Output the (x, y) coordinate of the center of the cell containing the given text.  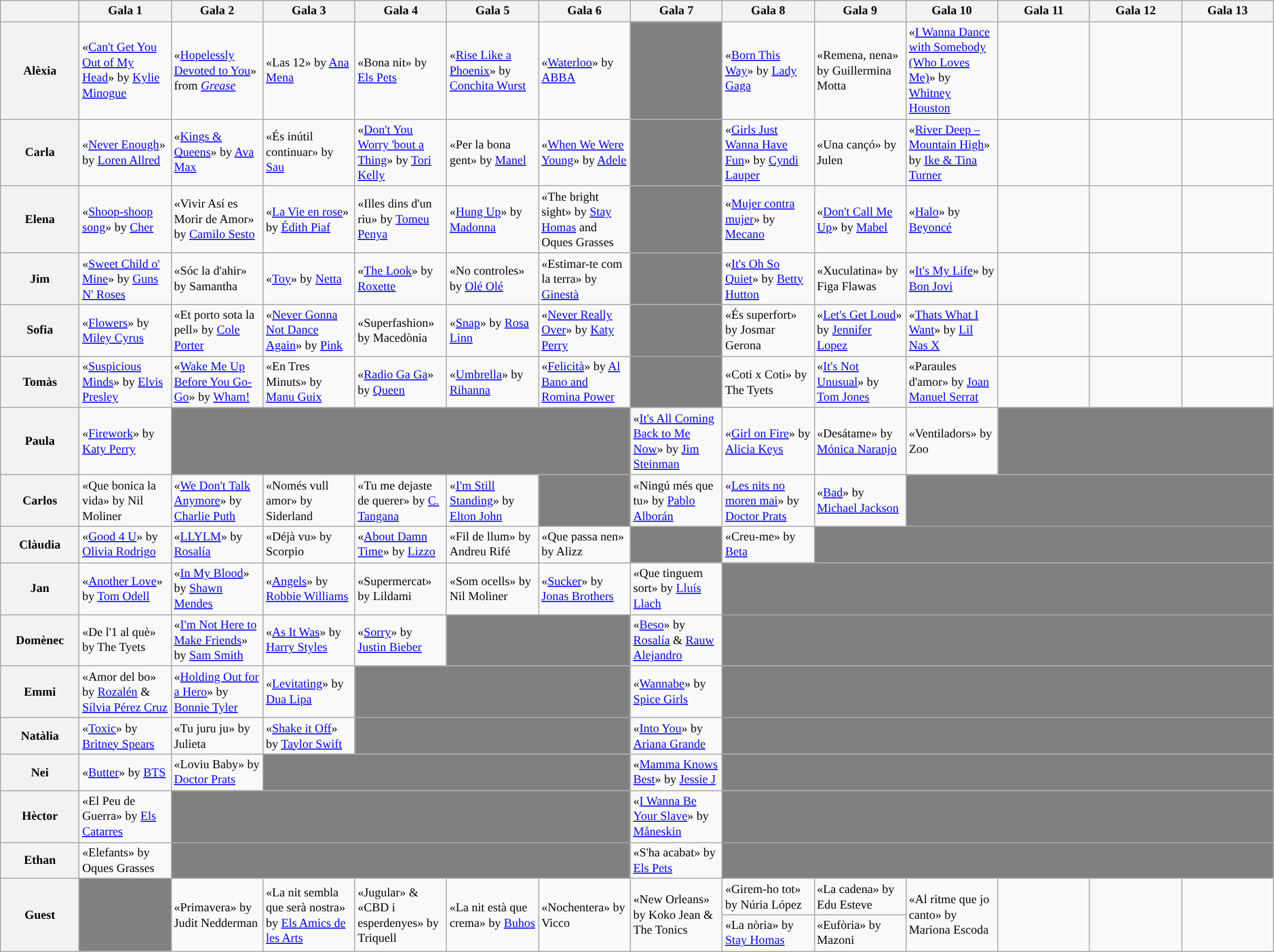
«It's Oh So Quiet» by Betty Hutton (768, 279)
Gala 13 (1228, 11)
Tomàs (40, 382)
«Tu me dejaste de querer» by C. Tangana (400, 500)
«Butter» by BTS (125, 772)
Carlos (40, 500)
«Nochentera» by Vicco (585, 915)
«La cadena» by Edu Esteve (860, 897)
«LLYLM» by Rosalía (217, 544)
«Toy» by Netta (309, 279)
«Ventiladors» by Zoo (951, 441)
«In My Blood» by Shawn Mendes (217, 589)
«Wake Me Up Before You Go-Go» by Wham! (217, 382)
«Mujer contra mujer» by Mecano (768, 220)
«Et porto sota la pell» by Cole Porter (217, 330)
«Snap» by Rosa Linn (493, 330)
«Xuculatina» by Figa Flawas (860, 279)
«Rise Like a Phoenix» by Conchita Wurst (493, 71)
«Umbrella» by Rihanna (493, 382)
Gala 4 (400, 11)
«El Peu de Guerra» by Els Catarres (125, 816)
«About Damn Time» by Lizzo (400, 544)
«Thats What I Want» by Lil Nas X (951, 330)
«Bona nit» by Els Pets (400, 71)
«Sweet Child o' Mine» by Guns N' Roses (125, 279)
Natàlia (40, 736)
«La nit sembla que serà nostra» by Els Amics de les Arts (309, 915)
«The Look» by Roxette (400, 279)
«Fil de llum» by Andreu Rifé (493, 544)
«Mamma Knows Best» by Jessie J (676, 772)
«Don't You Worry 'bout a Thing» by Tori Kelly (400, 153)
«Que bonica la vida» by Nil Moliner (125, 500)
«Supermercat» by Lildami (400, 589)
Gala 3 (309, 11)
«Desátame» by Mónica Naranjo (860, 441)
«Halo» by Beyoncé (951, 220)
«I Wanna Be Your Slave» by Måneskin (676, 816)
«Can't Get You Out of My Head» by Kylie Minogue (125, 71)
Sofia (40, 330)
«Eufòria» by Mazoni (860, 933)
«Las 12» by Ana Mena (309, 71)
Gala 12 (1136, 11)
Elena (40, 220)
«Hopelessly Devoted to You» from Grease (217, 71)
«Never Enough» by Loren Allred (125, 153)
«Angels» by Robbie Williams (309, 589)
Gala 2 (217, 11)
«Let's Get Loud» by Jennifer Lopez (860, 330)
«As It Was» by Harry Styles (309, 640)
«Hung Up» by Madonna (493, 220)
Alèxia (40, 71)
«Sucker» by Jonas Brothers (585, 589)
«Creu-me» by Beta (768, 544)
«Shoop-shoop song» by Cher (125, 220)
«It's All Coming Back to Me Now» by Jim Steinman (676, 441)
Paula (40, 441)
«Firework» by Katy Perry (125, 441)
«Que tinguem sort» by Lluís Llach (676, 589)
«Superfashion» by Macedònia (400, 330)
«Into You» by Ariana Grande (676, 736)
«Never Really Over» by Katy Perry (585, 330)
«No controles» by Olé Olé (493, 279)
«De l'1 al què» by The Tyets (125, 640)
«Shake it Off» by Taylor Swift (309, 736)
«It's Not Unusual» by Tom Jones (860, 382)
«Girem-ho tot» by Núria López (768, 897)
«Paraules d'amor» by Joan Manuel Serrat (951, 382)
«Jugular» & «CBD i esperdenyes» by Triquell (400, 915)
«La Vie en rose» by Édith Piaf (309, 220)
«We Don't Talk Anymore» by Charlie Puth (217, 500)
«Estimar-te com la terra» by Ginestà (585, 279)
«I'm Still Standing» by Elton John (493, 500)
«Illes dins d'un riu» by Tomeu Penya (400, 220)
«Girl on Fire» by Alicia Keys (768, 441)
«Bad» by Michael Jackson (860, 500)
«Suspicious Minds» by Elvis Presley (125, 382)
Ethan (40, 860)
«Que passa nen» by Alizz (585, 544)
«Loviu Baby» by Doctor Prats (217, 772)
«Good 4 U» by Olivia Rodrigo (125, 544)
«És superfort» by Josmar Gerona (768, 330)
«It's My Life» by Bon Jovi (951, 279)
Gala 1 (125, 11)
«Una cançó» by Julen (860, 153)
«Wannabe» by Spice Girls (676, 692)
Gala 5 (493, 11)
«I'm Not Here to Make Friends» by Sam Smith (217, 640)
«Sorry» by Justin Bieber (400, 640)
«Només vull amor» by Siderland (309, 500)
Emmi (40, 692)
«Coti x Coti» by The Tyets (768, 382)
«Felicità» by Al Bano and Romina Power (585, 382)
«New Orleans» by Koko Jean & The Tonics (676, 915)
«The bright sight» by Stay Homas and Oques Grasses (585, 220)
Gala 9 (860, 11)
«Flowers» by Miley Cyrus (125, 330)
Carla (40, 153)
Gala 7 (676, 11)
«Holding Out for a Hero» by Bonnie Tyler (217, 692)
«Never Gonna Not Dance Again» by Pink (309, 330)
Nei (40, 772)
«Amor del bo» by Rozalén & Sílvia Pérez Cruz (125, 692)
«Som ocells» by Nil Moliner (493, 589)
«Beso» by Rosalía & Rauw Alejandro (676, 640)
«Radio Ga Ga» by Queen (400, 382)
«Waterloo» by ABBA (585, 71)
«Another Love» by Tom Odell (125, 589)
Gala 6 (585, 11)
«Kings & Queens» by Ava Max (217, 153)
«És inútil continuar» by Sau (309, 153)
«Tu juru ju» by Julieta (217, 736)
«Levitating» by Dua Lipa (309, 692)
Domènec (40, 640)
«When We Were Young» by Adele (585, 153)
«La nòria» by Stay Homas (768, 933)
Gala 8 (768, 11)
«I Wanna Dance with Somebody (Who Loves Me)» by Whitney Houston (951, 71)
Gala 10 (951, 11)
«Ningú més que tu» by Pablo Alborán (676, 500)
«Sóc la d'ahir» by Samantha (217, 279)
«Déjà vu» by Scorpio (309, 544)
Guest (40, 915)
«Born This Way» by Lady Gaga (768, 71)
Clàudia (40, 544)
«La nit està que crema» by Buhos (493, 915)
«Al ritme que jo canto» by Mariona Escoda (951, 915)
«Primavera» by Judit Nedderman (217, 915)
«River Deep – Mountain High» by Ike & Tina Turner (951, 153)
«S'ha acabat» by Els Pets (676, 860)
Hèctor (40, 816)
Jim (40, 279)
«Toxic» by Britney Spears (125, 736)
«Girls Just Wanna Have Fun» by Cyndi Lauper (768, 153)
«Vivir Así es Morir de Amor» by Camilo Sesto (217, 220)
«Remena, nena» by Guillermina Motta (860, 71)
«Les nits no moren mai» by Doctor Prats (768, 500)
Jan (40, 589)
«Per la bona gent» by Manel (493, 153)
«Don't Call Me Up» by Mabel (860, 220)
Gala 11 (1043, 11)
«Elefants» by Oques Grasses (125, 860)
«En Tres Minuts» by Manu Guix (309, 382)
